Extract the (x, y) coordinate from the center of the cell holding the provided text.  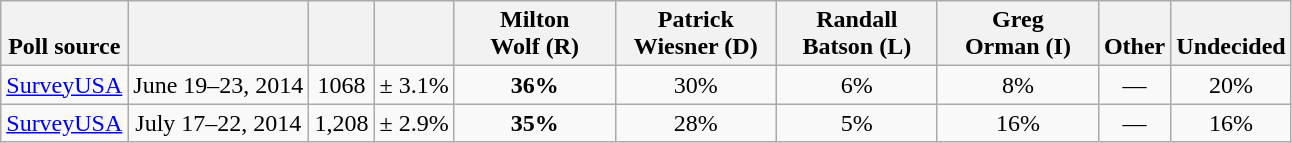
35% (534, 123)
20% (1231, 85)
5% (856, 123)
Poll source (64, 34)
PatrickWiesner (D) (696, 34)
8% (1018, 85)
Other (1134, 34)
6% (856, 85)
± 2.9% (414, 123)
Undecided (1231, 34)
GregOrman (I) (1018, 34)
RandallBatson (L) (856, 34)
28% (696, 123)
36% (534, 85)
30% (696, 85)
± 3.1% (414, 85)
1068 (342, 85)
June 19–23, 2014 (218, 85)
1,208 (342, 123)
MiltonWolf (R) (534, 34)
July 17–22, 2014 (218, 123)
